From the cell containing the given text, extract its center point as (X, Y) coordinate. 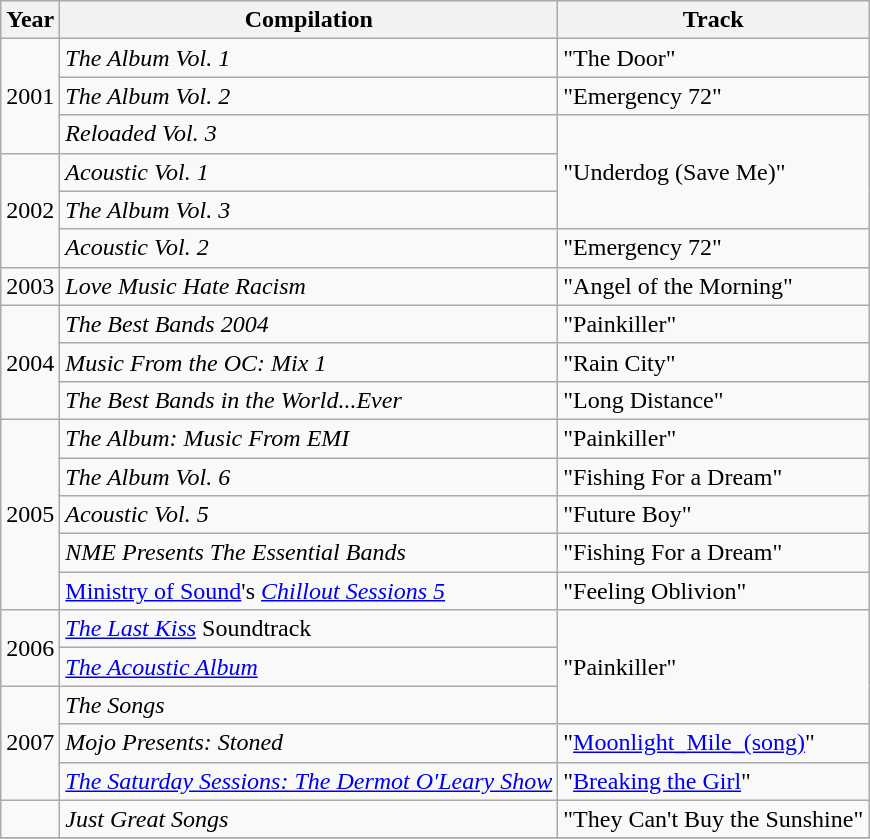
The Acoustic Album (309, 667)
The Songs (309, 705)
"Rain City" (714, 362)
2004 (30, 362)
The Album Vol. 1 (309, 58)
Ministry of Sound's Chillout Sessions 5 (309, 591)
Acoustic Vol. 5 (309, 515)
Track (714, 20)
The Saturday Sessions: The Dermot O'Leary Show (309, 781)
The Last Kiss Soundtrack (309, 629)
"The Door" (714, 58)
Music From the OC: Mix 1 (309, 362)
"Underdog (Save Me)" (714, 172)
The Album: Music From EMI (309, 438)
2002 (30, 210)
The Album Vol. 2 (309, 96)
"Future Boy" (714, 515)
NME Presents The Essential Bands (309, 553)
"Angel of the Morning" (714, 286)
Year (30, 20)
"Long Distance" (714, 400)
"Feeling Oblivion" (714, 591)
"They Can't Buy the Sunshine" (714, 819)
Just Great Songs (309, 819)
"Moonlight_Mile_(song)" (714, 743)
The Album Vol. 6 (309, 477)
Mojo Presents: Stoned (309, 743)
Compilation (309, 20)
2005 (30, 514)
2006 (30, 648)
The Album Vol. 3 (309, 210)
The Best Bands in the World...Ever (309, 400)
2001 (30, 96)
The Best Bands 2004 (309, 324)
Reloaded Vol. 3 (309, 134)
2003 (30, 286)
"Breaking the Girl" (714, 781)
2007 (30, 743)
Love Music Hate Racism (309, 286)
Acoustic Vol. 1 (309, 172)
Acoustic Vol. 2 (309, 248)
